Provide the [x, y] coordinate of the cell's center where the given text is located.  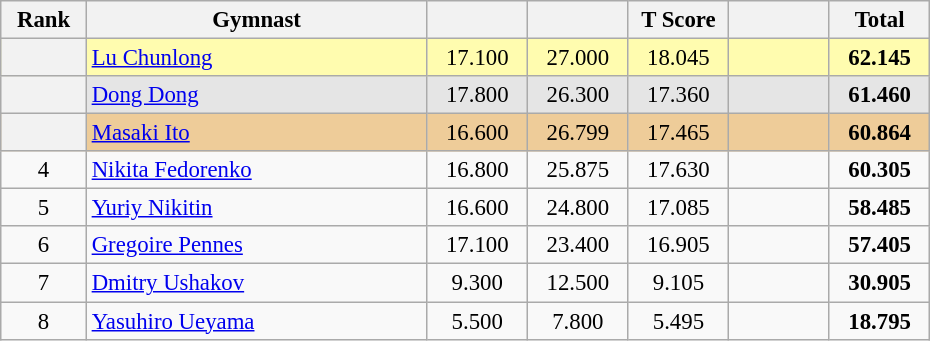
Total [880, 20]
7.800 [578, 321]
Gregoire Pennes [256, 245]
4 [44, 170]
57.405 [880, 245]
27.000 [578, 58]
61.460 [880, 95]
17.085 [678, 208]
5.500 [478, 321]
Lu Chunlong [256, 58]
6 [44, 245]
Yuriy Nikitin [256, 208]
8 [44, 321]
Dmitry Ushakov [256, 283]
5 [44, 208]
60.864 [880, 133]
12.500 [578, 283]
25.875 [578, 170]
18.045 [678, 58]
58.485 [880, 208]
16.800 [478, 170]
26.300 [578, 95]
17.360 [678, 95]
Dong Dong [256, 95]
5.495 [678, 321]
9.105 [678, 283]
23.400 [578, 245]
Yasuhiro Ueyama [256, 321]
62.145 [880, 58]
17.800 [478, 95]
26.799 [578, 133]
16.905 [678, 245]
7 [44, 283]
60.305 [880, 170]
17.465 [678, 133]
18.795 [880, 321]
9.300 [478, 283]
Masaki Ito [256, 133]
Nikita Fedorenko [256, 170]
Rank [44, 20]
T Score [678, 20]
30.905 [880, 283]
Gymnast [256, 20]
17.630 [678, 170]
24.800 [578, 208]
